Return the [X, Y] coordinate for the center point of the cell that contains the specified text.  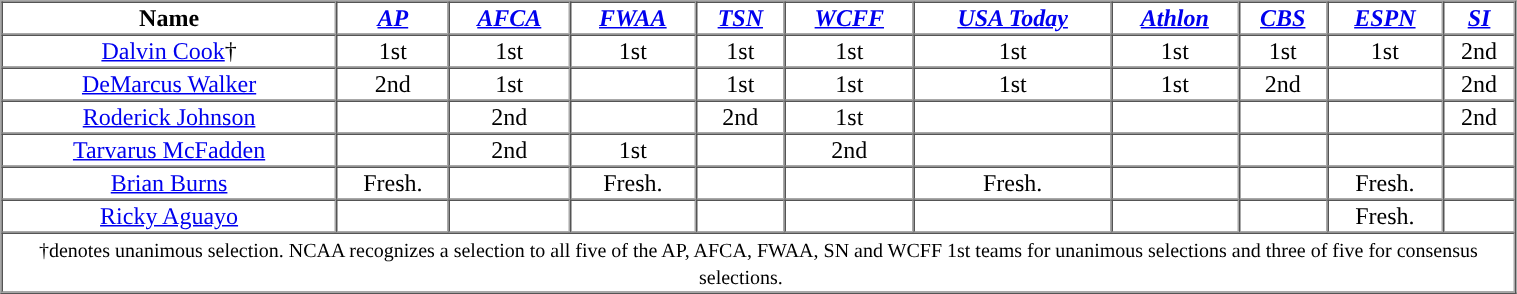
Roderick Johnson [170, 116]
SI [1479, 18]
AFCA [509, 18]
Tarvarus McFadden [170, 150]
Athlon [1174, 18]
FWAA [634, 18]
Dalvin Cook† [170, 50]
DeMarcus Walker [170, 84]
TSN [740, 18]
CBS [1283, 18]
Brian Burns [170, 182]
AP [393, 18]
Name [170, 18]
USA Today [1012, 18]
ESPN [1385, 18]
Ricky Aguayo [170, 216]
WCFF [849, 18]
